Provide the (X, Y) coordinate of the cell's center where the given text is located.  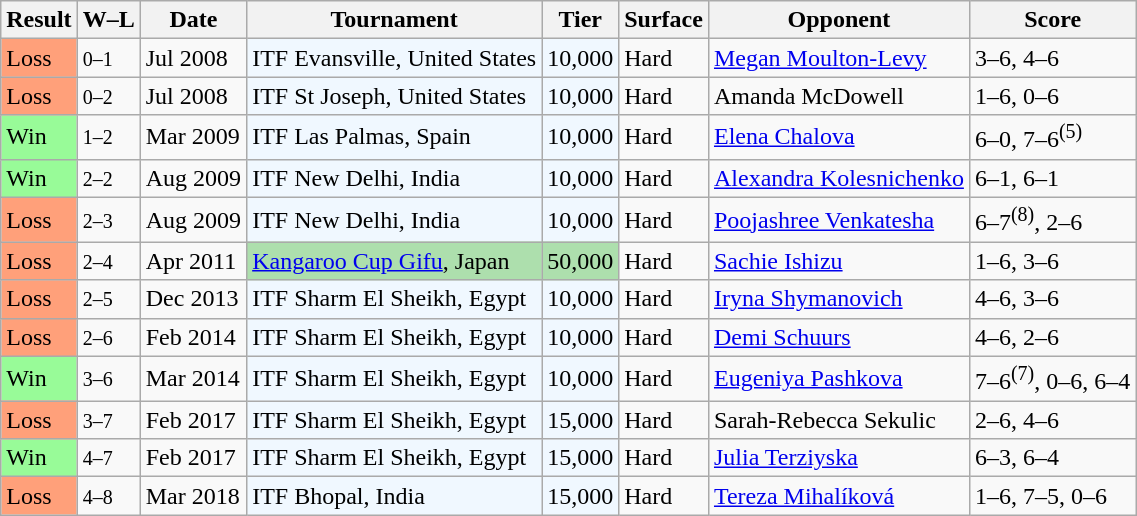
Kangaroo Cup Gifu, Japan (394, 261)
Tier (580, 20)
Date (193, 20)
4–6, 2–6 (1052, 337)
50,000 (580, 261)
Result (39, 20)
Sarah-Rebecca Sekulic (838, 420)
Mar 2018 (193, 496)
Alexandra Kolesnichenko (838, 178)
Amanda McDowell (838, 96)
Score (1052, 20)
6–7(8), 2–6 (1052, 220)
Demi Schuurs (838, 337)
Elena Chalova (838, 138)
1–6, 0–6 (1052, 96)
4–6, 3–6 (1052, 299)
1–6, 7–5, 0–6 (1052, 496)
W–L (108, 20)
2–4 (108, 261)
Tereza Mihalíková (838, 496)
Opponent (838, 20)
1–2 (108, 138)
3–6, 4–6 (1052, 58)
2–5 (108, 299)
2–6, 4–6 (1052, 420)
2–2 (108, 178)
6–3, 6–4 (1052, 458)
Iryna Shymanovich (838, 299)
4–8 (108, 496)
4–7 (108, 458)
3–6 (108, 378)
Julia Terziyska (838, 458)
Surface (664, 20)
2–3 (108, 220)
1–6, 3–6 (1052, 261)
6–1, 6–1 (1052, 178)
ITF St Joseph, United States (394, 96)
Sachie Ishizu (838, 261)
2–6 (108, 337)
0–2 (108, 96)
Dec 2013 (193, 299)
Apr 2011 (193, 261)
0–1 (108, 58)
Megan Moulton-Levy (838, 58)
7–6(7), 0–6, 6–4 (1052, 378)
ITF Bhopal, India (394, 496)
Mar 2009 (193, 138)
Mar 2014 (193, 378)
Tournament (394, 20)
ITF Las Palmas, Spain (394, 138)
6–0, 7–6(5) (1052, 138)
Poojashree Venkatesha (838, 220)
3–7 (108, 420)
Eugeniya Pashkova (838, 378)
Feb 2014 (193, 337)
ITF Evansville, United States (394, 58)
